Determine the [x, y] coordinate at the center of the cell enclosing the given text.  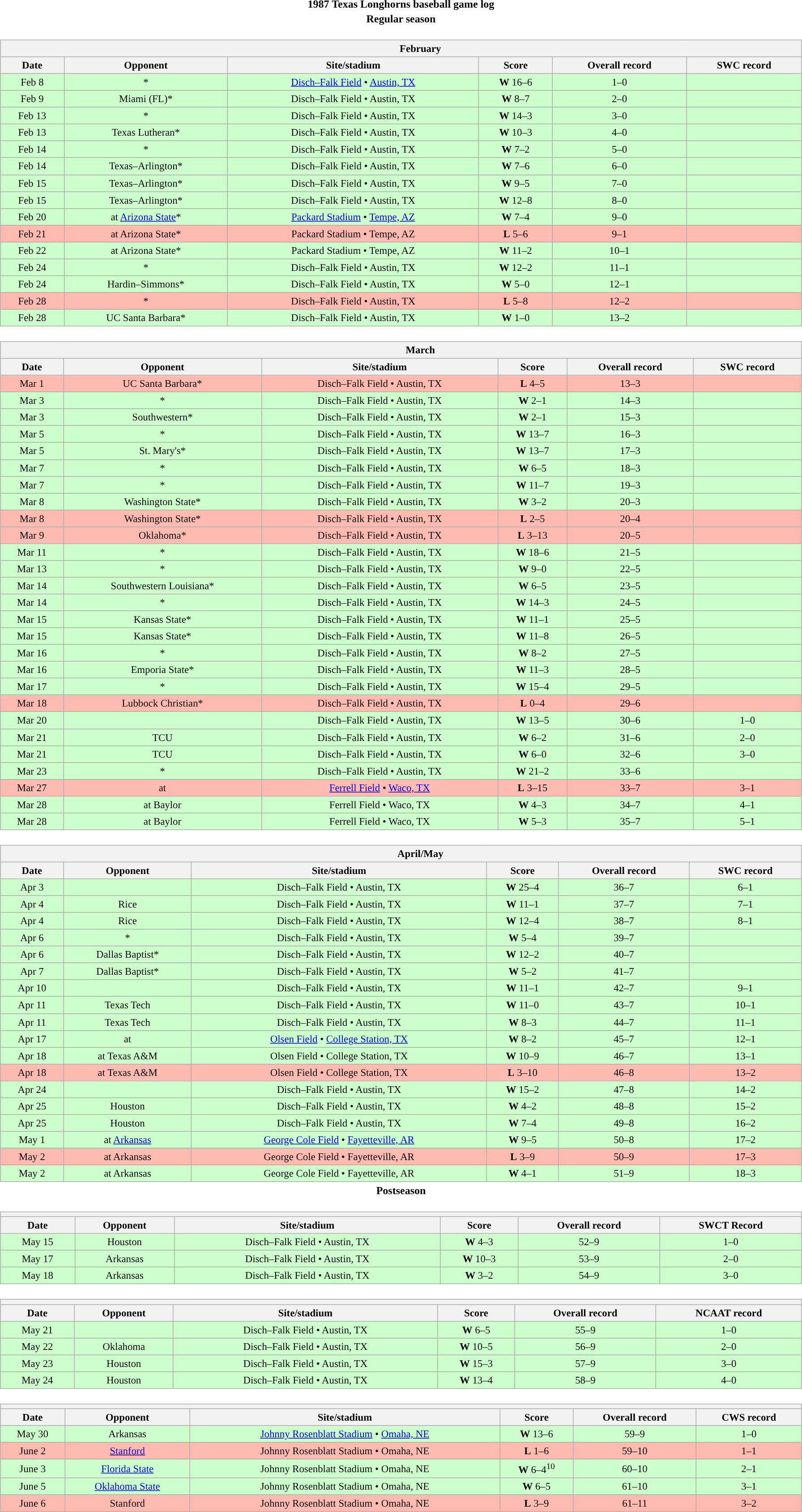
CWS record [749, 1417]
Feb 8 [32, 82]
June 3 [33, 1469]
Miami (FL)* [146, 99]
W 5–4 [523, 938]
W 15–2 [523, 1089]
May 1 [32, 1140]
50–8 [624, 1140]
L 3–13 [533, 535]
12–2 [619, 301]
W 6–410 [537, 1469]
34–7 [630, 805]
51–9 [624, 1174]
35–7 [630, 821]
Feb 20 [32, 217]
53–9 [589, 1259]
L 3–10 [523, 1072]
13–3 [630, 384]
Mar 1 [32, 384]
9–0 [619, 217]
46–8 [624, 1072]
W 13–6 [537, 1434]
Texas Lutheran* [146, 133]
3–2 [749, 1503]
W 11–3 [533, 670]
Emporia State* [162, 670]
57–9 [585, 1363]
W 7–2 [516, 150]
4–1 [747, 805]
Mar 9 [32, 535]
1–1 [749, 1451]
43–7 [624, 1005]
W 12–4 [523, 921]
April/May [401, 854]
L 1–6 [537, 1451]
June 2 [33, 1451]
16–3 [630, 434]
61–10 [635, 1486]
7–0 [619, 183]
20–4 [630, 518]
W 6–0 [533, 754]
L 4–5 [533, 384]
22–5 [630, 569]
14–3 [630, 401]
W 5–2 [523, 972]
21–5 [630, 552]
Feb 9 [32, 99]
W 5–3 [533, 821]
23–5 [630, 586]
W 9–0 [533, 569]
19–3 [630, 485]
42–7 [624, 988]
L 2–5 [533, 518]
Oklahoma [124, 1346]
May 21 [38, 1330]
29–5 [630, 687]
7–1 [746, 904]
15–2 [746, 1106]
Apr 24 [32, 1089]
13–1 [746, 1056]
March [401, 350]
Feb 22 [32, 250]
Southwestern* [162, 417]
May 15 [38, 1242]
Apr 10 [32, 988]
W 16–6 [516, 82]
36–7 [624, 887]
W 4–2 [523, 1106]
W 4–1 [523, 1174]
Mar 11 [32, 552]
Apr 17 [32, 1039]
Florida State [128, 1469]
49–8 [624, 1123]
38–7 [624, 921]
W 13–5 [533, 720]
17–2 [746, 1140]
SWCT Record [730, 1225]
60–10 [635, 1469]
June 5 [33, 1486]
52–9 [589, 1242]
Mar 20 [32, 720]
41–7 [624, 972]
Lubbock Christian* [162, 703]
Mar 13 [32, 569]
W 15–3 [476, 1363]
May 18 [38, 1276]
June 6 [33, 1503]
28–5 [630, 670]
W 11–8 [533, 636]
W 8–7 [516, 99]
32–6 [630, 754]
27–5 [630, 653]
5–1 [747, 821]
W 13–4 [476, 1380]
NCAAT record [729, 1313]
May 30 [33, 1434]
Mar 23 [32, 771]
30–6 [630, 720]
47–8 [624, 1089]
W 18–6 [533, 552]
37–7 [624, 904]
29–6 [630, 703]
L 3–15 [533, 788]
26–5 [630, 636]
Oklahoma State [128, 1486]
L 5–6 [516, 234]
Mar 18 [32, 703]
6–0 [619, 166]
W 11–0 [523, 1005]
May 24 [38, 1380]
14–2 [746, 1089]
61–11 [635, 1503]
6–1 [746, 887]
February [401, 48]
54–9 [589, 1276]
56–9 [585, 1346]
W 21–2 [533, 771]
33–6 [630, 771]
W 6–2 [533, 737]
40–7 [624, 955]
39–7 [624, 938]
48–8 [624, 1106]
55–9 [585, 1330]
16–2 [746, 1123]
15–3 [630, 417]
W 10–5 [476, 1346]
31–6 [630, 737]
59–10 [635, 1451]
45–7 [624, 1039]
Mar 27 [32, 788]
Apr 3 [32, 887]
W 11–7 [533, 485]
59–9 [635, 1434]
W 7–6 [516, 166]
46–7 [624, 1056]
W 8–3 [523, 1022]
W 10–9 [523, 1056]
8–0 [619, 200]
25–5 [630, 619]
Hardin–Simmons* [146, 284]
58–9 [585, 1380]
W 1–0 [516, 318]
44–7 [624, 1022]
L 0–4 [533, 703]
5–0 [619, 150]
Apr 7 [32, 972]
Mar 17 [32, 687]
W 25–4 [523, 887]
St. Mary's* [162, 451]
2–1 [749, 1469]
Oklahoma* [162, 535]
Feb 21 [32, 234]
24–5 [630, 603]
20–3 [630, 501]
50–9 [624, 1156]
May 22 [38, 1346]
Southwestern Louisiana* [162, 586]
33–7 [630, 788]
May 23 [38, 1363]
20–5 [630, 535]
W 15–4 [533, 687]
W 5–0 [516, 284]
L 5–8 [516, 301]
8–1 [746, 921]
W 11–2 [516, 250]
W 12–8 [516, 200]
May 17 [38, 1259]
